Output the [x, y] coordinate of the center of the cell containing the given text.  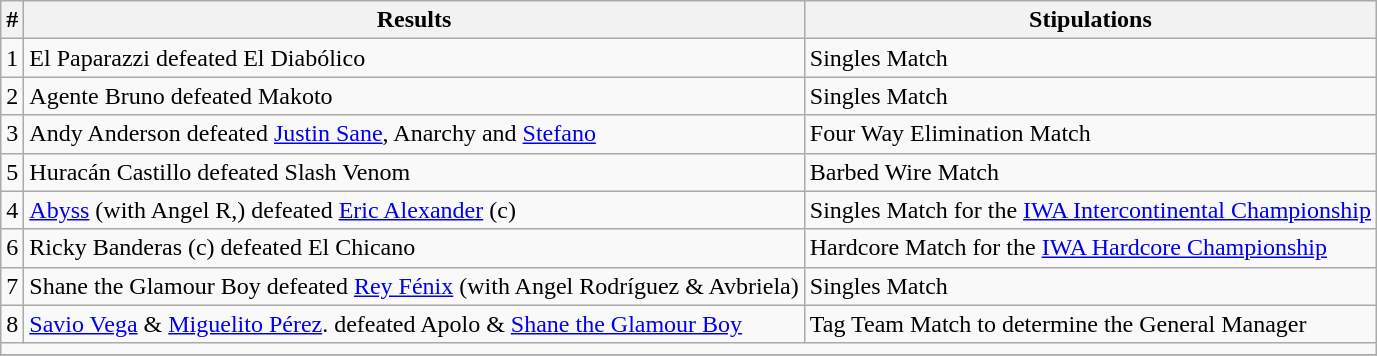
7 [12, 286]
8 [12, 324]
Andy Anderson defeated Justin Sane, Anarchy and Stefano [414, 134]
6 [12, 248]
2 [12, 96]
Huracán Castillo defeated Slash Venom [414, 172]
Four Way Elimination Match [1090, 134]
Results [414, 20]
5 [12, 172]
3 [12, 134]
Stipulations [1090, 20]
Agente Bruno defeated Makoto [414, 96]
Tag Team Match to determine the General Manager [1090, 324]
El Paparazzi defeated El Diabólico [414, 58]
Barbed Wire Match [1090, 172]
Ricky Banderas (c) defeated El Chicano [414, 248]
# [12, 20]
Savio Vega & Miguelito Pérez. defeated Apolo & Shane the Glamour Boy [414, 324]
1 [12, 58]
Abyss (with Angel R,) defeated Eric Alexander (c) [414, 210]
4 [12, 210]
Singles Match for the IWA Intercontinental Championship [1090, 210]
Shane the Glamour Boy defeated Rey Fénix (with Angel Rodríguez & Avbriela) [414, 286]
Hardcore Match for the IWA Hardcore Championship [1090, 248]
